Extract the [X, Y] coordinate from the center of the cell holding the provided text.  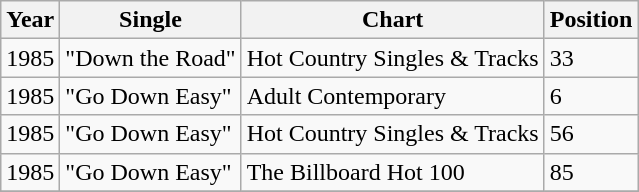
Position [591, 20]
The Billboard Hot 100 [392, 172]
33 [591, 58]
Adult Contemporary [392, 96]
Chart [392, 20]
Year [30, 20]
85 [591, 172]
"Down the Road" [150, 58]
56 [591, 134]
6 [591, 96]
Single [150, 20]
